Extract the [x, y] coordinate from the center of the cell holding the provided text.  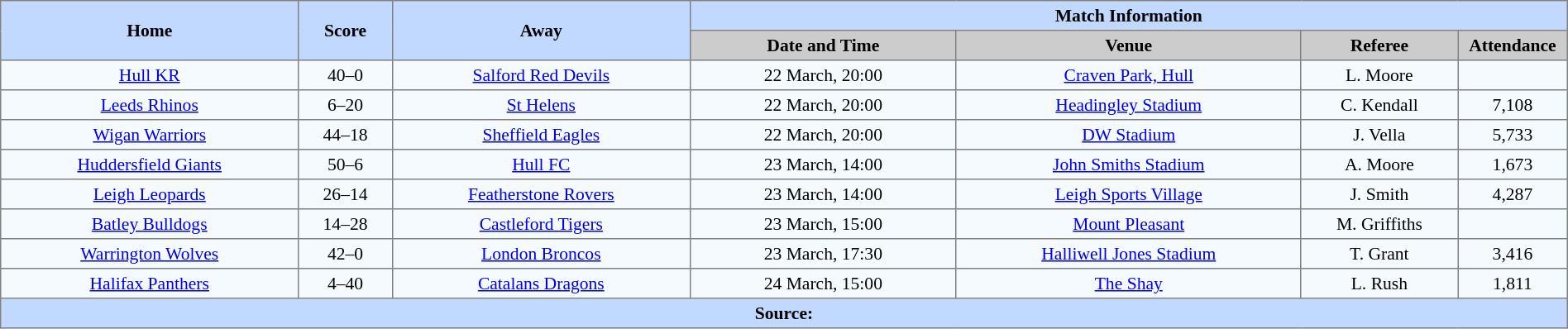
L. Moore [1379, 75]
Halliwell Jones Stadium [1128, 254]
5,733 [1513, 135]
Venue [1128, 45]
DW Stadium [1128, 135]
Referee [1379, 45]
Score [346, 31]
23 March, 17:30 [823, 254]
Catalans Dragons [541, 284]
Leeds Rhinos [150, 105]
Castleford Tigers [541, 224]
Leigh Sports Village [1128, 194]
London Broncos [541, 254]
Headingley Stadium [1128, 105]
44–18 [346, 135]
A. Moore [1379, 164]
T. Grant [1379, 254]
Match Information [1128, 16]
1,673 [1513, 164]
J. Vella [1379, 135]
Warrington Wolves [150, 254]
Wigan Warriors [150, 135]
Sheffield Eagles [541, 135]
St Helens [541, 105]
Huddersfield Giants [150, 164]
The Shay [1128, 284]
M. Griffiths [1379, 224]
26–14 [346, 194]
40–0 [346, 75]
50–6 [346, 164]
Home [150, 31]
23 March, 15:00 [823, 224]
Mount Pleasant [1128, 224]
24 March, 15:00 [823, 284]
6–20 [346, 105]
42–0 [346, 254]
7,108 [1513, 105]
Date and Time [823, 45]
C. Kendall [1379, 105]
Attendance [1513, 45]
Leigh Leopards [150, 194]
4–40 [346, 284]
Source: [784, 313]
Hull FC [541, 164]
Hull KR [150, 75]
Halifax Panthers [150, 284]
Salford Red Devils [541, 75]
Craven Park, Hull [1128, 75]
Away [541, 31]
3,416 [1513, 254]
1,811 [1513, 284]
John Smiths Stadium [1128, 164]
Batley Bulldogs [150, 224]
J. Smith [1379, 194]
4,287 [1513, 194]
Featherstone Rovers [541, 194]
L. Rush [1379, 284]
14–28 [346, 224]
